From the cell containing the given text, extract its center point as (X, Y) coordinate. 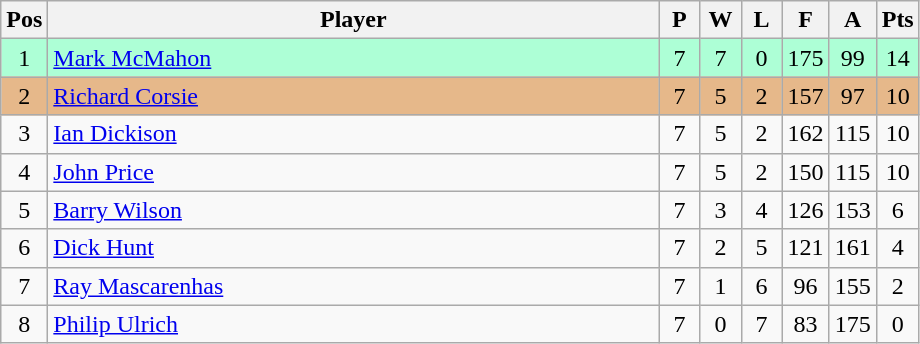
157 (806, 96)
P (680, 20)
Philip Ulrich (354, 324)
W (720, 20)
14 (898, 58)
John Price (354, 172)
Richard Corsie (354, 96)
A (852, 20)
Mark McMahon (354, 58)
L (762, 20)
Pos (24, 20)
F (806, 20)
Ray Mascarenhas (354, 286)
161 (852, 248)
Barry Wilson (354, 210)
Dick Hunt (354, 248)
162 (806, 134)
155 (852, 286)
121 (806, 248)
Pts (898, 20)
96 (806, 286)
8 (24, 324)
150 (806, 172)
97 (852, 96)
Player (354, 20)
83 (806, 324)
Ian Dickison (354, 134)
153 (852, 210)
99 (852, 58)
126 (806, 210)
